From the cell containing the given text, extract its center point as [X, Y] coordinate. 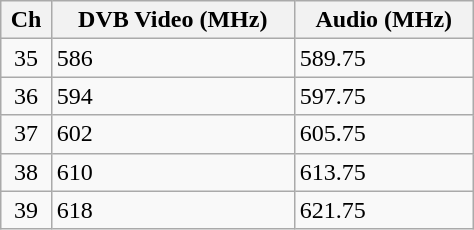
586 [172, 58]
605.75 [384, 134]
Audio (MHz) [384, 20]
38 [26, 172]
37 [26, 134]
621.75 [384, 210]
Ch [26, 20]
597.75 [384, 96]
594 [172, 96]
589.75 [384, 58]
35 [26, 58]
610 [172, 172]
36 [26, 96]
613.75 [384, 172]
618 [172, 210]
602 [172, 134]
39 [26, 210]
DVB Video (MHz) [172, 20]
